Identify which cell holds the provided text, then report its [X, Y] central coordinate. 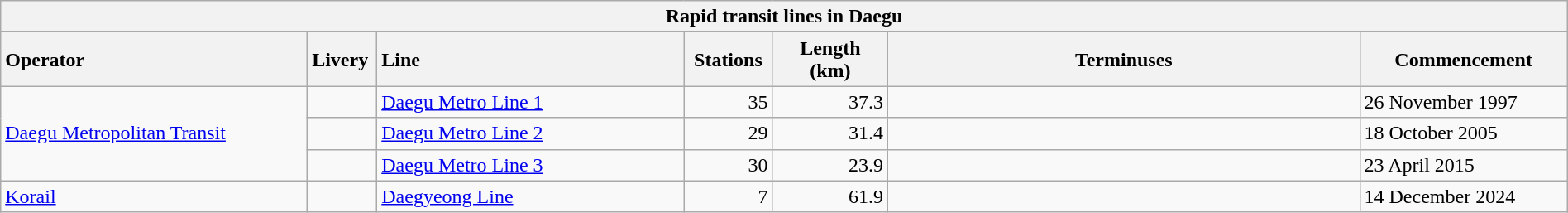
Operator [154, 60]
37.3 [830, 102]
Terminuses [1124, 60]
Stations [729, 60]
Daegu Metropolitan Transit [154, 133]
23 April 2015 [1464, 165]
Korail [154, 196]
Commencement [1464, 60]
31.4 [830, 133]
30 [729, 165]
Daegu Metro Line 3 [531, 165]
23.9 [830, 165]
Rapid transit lines in Daegu [784, 17]
Daegyeong Line [531, 196]
Length (km) [830, 60]
61.9 [830, 196]
Line [531, 60]
Daegu Metro Line 1 [531, 102]
Livery [342, 60]
7 [729, 196]
Daegu Metro Line 2 [531, 133]
14 December 2024 [1464, 196]
26 November 1997 [1464, 102]
29 [729, 133]
35 [729, 102]
18 October 2005 [1464, 133]
